Return the (x, y) coordinate for the center point of the cell that contains the specified text.  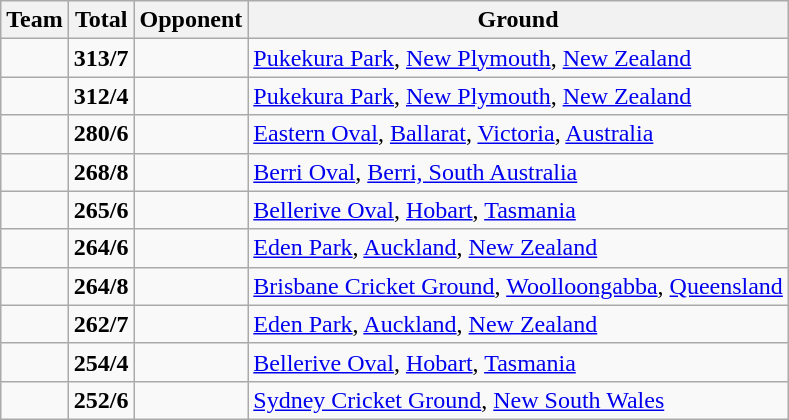
Berri Oval, Berri, South Australia (518, 172)
252/6 (101, 400)
264/6 (101, 248)
Opponent (191, 20)
Total (101, 20)
268/8 (101, 172)
Eastern Oval, Ballarat, Victoria, Australia (518, 134)
Team (35, 20)
313/7 (101, 58)
265/6 (101, 210)
254/4 (101, 362)
Brisbane Cricket Ground, Woolloongabba, Queensland (518, 286)
Ground (518, 20)
312/4 (101, 96)
262/7 (101, 324)
264/8 (101, 286)
Sydney Cricket Ground, New South Wales (518, 400)
280/6 (101, 134)
